Output the (X, Y) coordinate of the center of the cell containing the given text.  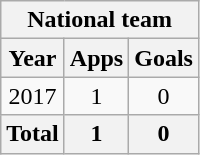
Year (33, 58)
2017 (33, 96)
Total (33, 134)
Apps (96, 58)
National team (100, 20)
Goals (164, 58)
